Return the (X, Y) coordinate for the center point of the cell that contains the specified text.  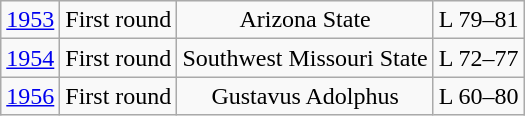
Southwest Missouri State (305, 58)
1956 (30, 96)
L 79–81 (478, 20)
L 60–80 (478, 96)
Gustavus Adolphus (305, 96)
L 72–77 (478, 58)
Arizona State (305, 20)
1953 (30, 20)
1954 (30, 58)
